Identify which cell holds the provided text, then report its (x, y) central coordinate. 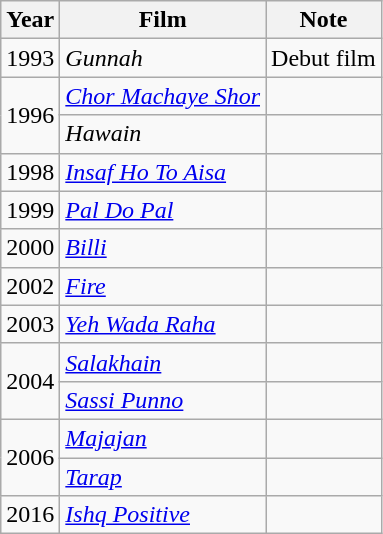
Film (163, 20)
Tarap (163, 477)
Sassi Punno (163, 400)
Year (30, 20)
2002 (30, 286)
2003 (30, 324)
Majajan (163, 438)
Note (324, 20)
Billi (163, 248)
Chor Machaye Shor (163, 96)
1999 (30, 210)
Hawain (163, 134)
2000 (30, 248)
Pal Do Pal (163, 210)
Insaf Ho To Aisa (163, 172)
2006 (30, 457)
Yeh Wada Raha (163, 324)
2016 (30, 515)
Ishq Positive (163, 515)
1998 (30, 172)
2004 (30, 381)
1993 (30, 58)
Fire (163, 286)
Salakhain (163, 362)
Debut film (324, 58)
1996 (30, 115)
Gunnah (163, 58)
